Determine the [X, Y] coordinate at the center of the cell enclosing the given text.  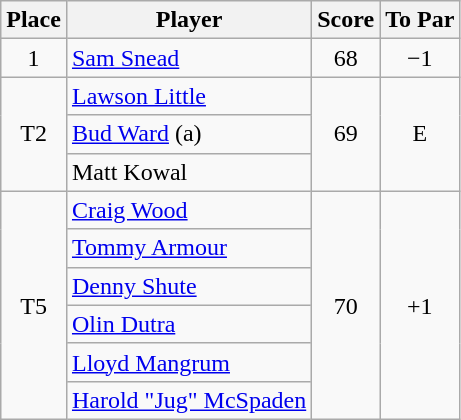
−1 [420, 58]
Matt Kowal [188, 172]
68 [346, 58]
Player [188, 20]
T2 [34, 134]
Lawson Little [188, 96]
Olin Dutra [188, 324]
1 [34, 58]
Sam Snead [188, 58]
Place [34, 20]
To Par [420, 20]
Bud Ward (a) [188, 134]
Craig Wood [188, 210]
70 [346, 305]
+1 [420, 305]
Denny Shute [188, 286]
Harold "Jug" McSpaden [188, 400]
T5 [34, 305]
E [420, 134]
Score [346, 20]
Lloyd Mangrum [188, 362]
Tommy Armour [188, 248]
69 [346, 134]
